Detect which cell encompasses the target text, then output its (X, Y) center coordinate. 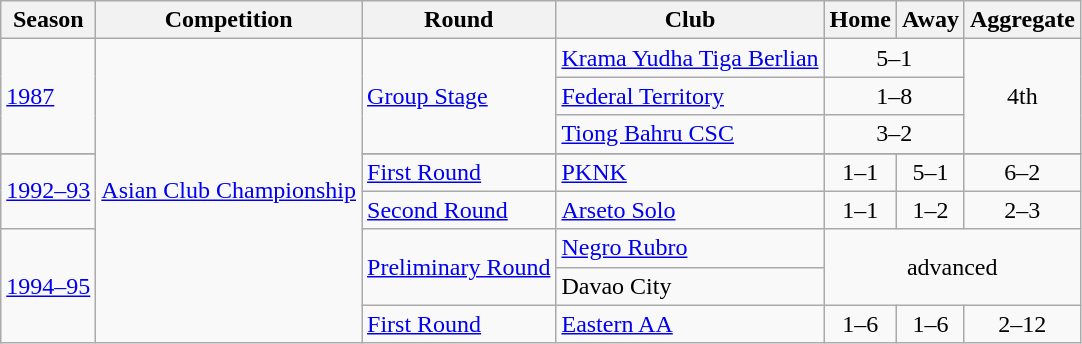
Eastern AA (690, 324)
Competition (229, 20)
Arseto Solo (690, 210)
Preliminary Round (459, 267)
2–3 (1022, 210)
Davao City (690, 286)
Krama Yudha Tiga Berlian (690, 58)
Negro Rubro (690, 248)
Second Round (459, 210)
1992–93 (48, 191)
advanced (952, 267)
PKNK (690, 172)
Home (860, 20)
2–12 (1022, 324)
Federal Territory (690, 96)
Club (690, 20)
1–8 (894, 96)
Tiong Bahru CSC (690, 134)
Aggregate (1022, 20)
Asian Club Championship (229, 191)
1994–95 (48, 286)
4th (1022, 96)
3–2 (894, 134)
1–2 (930, 210)
Season (48, 20)
Round (459, 20)
1987 (48, 96)
Away (930, 20)
Group Stage (459, 96)
6–2 (1022, 172)
